Detect which cell encompasses the target text, then output its (x, y) center coordinate. 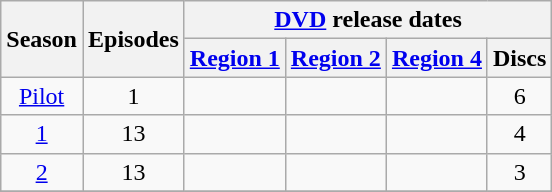
Region 4 (436, 58)
Region 2 (336, 58)
3 (519, 172)
DVD release dates (368, 20)
Pilot (42, 96)
Region 1 (234, 58)
4 (519, 134)
Season (42, 39)
6 (519, 96)
Discs (519, 58)
2 (42, 172)
Episodes (133, 39)
